Scan for the cell matching the given text and deliver its [x, y] coordinate at center. 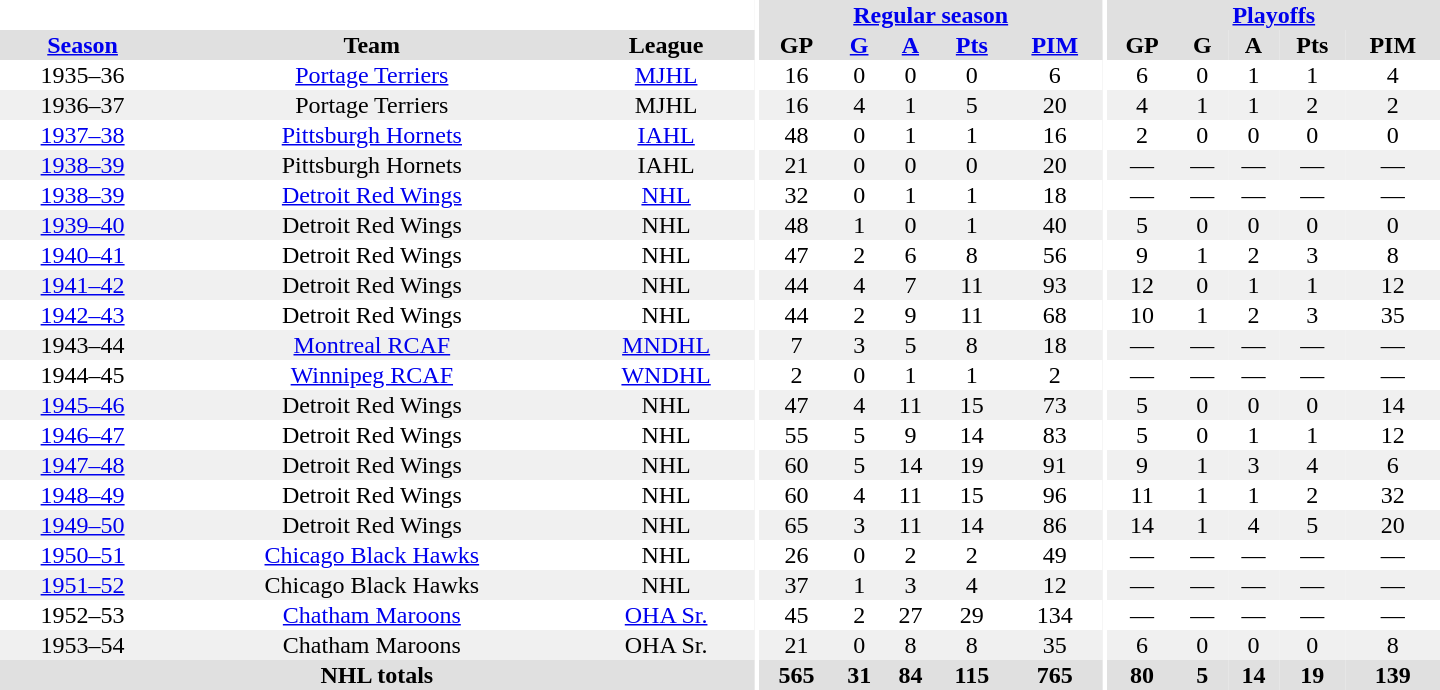
1952–53 [82, 615]
765 [1055, 675]
Team [372, 45]
1949–50 [82, 525]
1944–45 [82, 375]
1943–44 [82, 345]
Winnipeg RCAF [372, 375]
65 [796, 525]
1941–42 [82, 285]
45 [796, 615]
73 [1055, 405]
40 [1055, 225]
1953–54 [82, 645]
1942–43 [82, 315]
84 [910, 675]
91 [1055, 465]
1951–52 [82, 585]
NHL totals [377, 675]
31 [860, 675]
1936–37 [82, 105]
134 [1055, 615]
Season [82, 45]
1937–38 [82, 135]
WNDHL [666, 375]
26 [796, 555]
80 [1142, 675]
MNDHL [666, 345]
10 [1142, 315]
27 [910, 615]
96 [1055, 495]
1945–46 [82, 405]
68 [1055, 315]
League [666, 45]
Playoffs [1274, 15]
1940–41 [82, 255]
1950–51 [82, 555]
86 [1055, 525]
55 [796, 435]
565 [796, 675]
93 [1055, 285]
1946–47 [82, 435]
49 [1055, 555]
139 [1393, 675]
Regular season [930, 15]
37 [796, 585]
1935–36 [82, 75]
1947–48 [82, 465]
29 [972, 615]
1939–40 [82, 225]
Montreal RCAF [372, 345]
1948–49 [82, 495]
56 [1055, 255]
115 [972, 675]
83 [1055, 435]
